Capture the cell that displays the provided text and extract its [x, y] central coordinate. 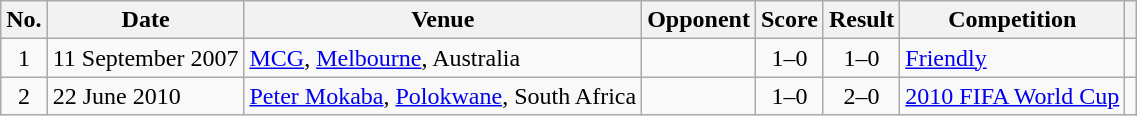
22 June 2010 [146, 96]
2 [24, 96]
1 [24, 58]
No. [24, 20]
11 September 2007 [146, 58]
Venue [443, 20]
Opponent [699, 20]
Result [861, 20]
Date [146, 20]
Friendly [1012, 58]
MCG, Melbourne, Australia [443, 58]
Competition [1012, 20]
2010 FIFA World Cup [1012, 96]
Peter Mokaba, Polokwane, South Africa [443, 96]
2–0 [861, 96]
Score [789, 20]
